Search for the cell housing the specified text and yield its (x, y) center coordinate. 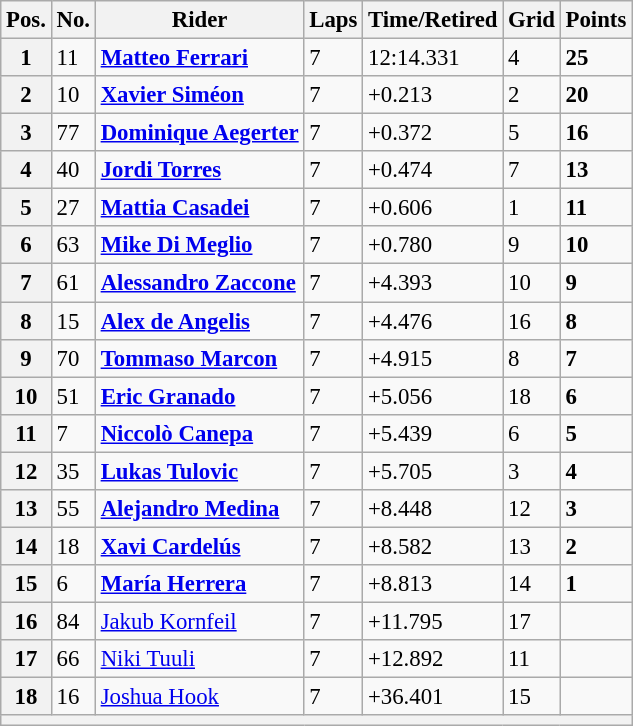
No. (73, 20)
Alex de Angelis (200, 321)
+12.892 (433, 659)
51 (73, 396)
Time/Retired (433, 20)
Niccolò Canepa (200, 433)
+8.448 (433, 509)
Alejandro Medina (200, 509)
77 (73, 133)
84 (73, 621)
25 (596, 58)
+5.056 (433, 396)
+4.915 (433, 358)
+8.813 (433, 584)
+0.213 (433, 95)
Tommaso Marcon (200, 358)
Points (596, 20)
Dominique Aegerter (200, 133)
+5.439 (433, 433)
María Herrera (200, 584)
70 (73, 358)
Jakub Kornfeil (200, 621)
Eric Granado (200, 396)
+5.705 (433, 471)
61 (73, 283)
Matteo Ferrari (200, 58)
+11.795 (433, 621)
Joshua Hook (200, 697)
Pos. (26, 20)
Xavi Cardelús (200, 546)
Laps (334, 20)
Mike Di Meglio (200, 245)
+0.606 (433, 208)
35 (73, 471)
+0.474 (433, 170)
Lukas Tulovic (200, 471)
+0.780 (433, 245)
12:14.331 (433, 58)
Jordi Torres (200, 170)
63 (73, 245)
Mattia Casadei (200, 208)
+4.393 (433, 283)
+0.372 (433, 133)
Xavier Siméon (200, 95)
+36.401 (433, 697)
27 (73, 208)
Niki Tuuli (200, 659)
55 (73, 509)
Grid (532, 20)
+4.476 (433, 321)
Rider (200, 20)
20 (596, 95)
Alessandro Zaccone (200, 283)
66 (73, 659)
40 (73, 170)
+8.582 (433, 546)
